From the cell containing the given text, extract its center point as [x, y] coordinate. 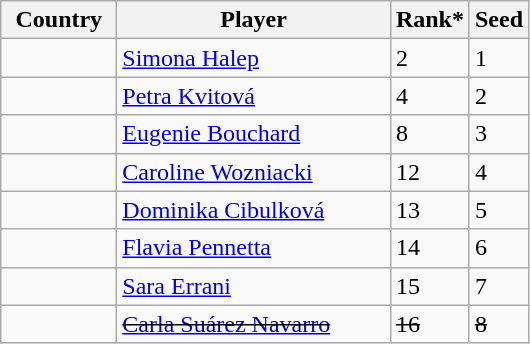
12 [430, 172]
Dominika Cibulková [254, 210]
6 [498, 248]
15 [430, 286]
13 [430, 210]
7 [498, 286]
1 [498, 58]
3 [498, 134]
Caroline Wozniacki [254, 172]
Flavia Pennetta [254, 248]
Carla Suárez Navarro [254, 324]
Country [59, 20]
5 [498, 210]
14 [430, 248]
Simona Halep [254, 58]
Player [254, 20]
Seed [498, 20]
Rank* [430, 20]
Sara Errani [254, 286]
16 [430, 324]
Eugenie Bouchard [254, 134]
Petra Kvitová [254, 96]
